For the text-containing cell, return its midpoint in [X, Y] coordinate format. 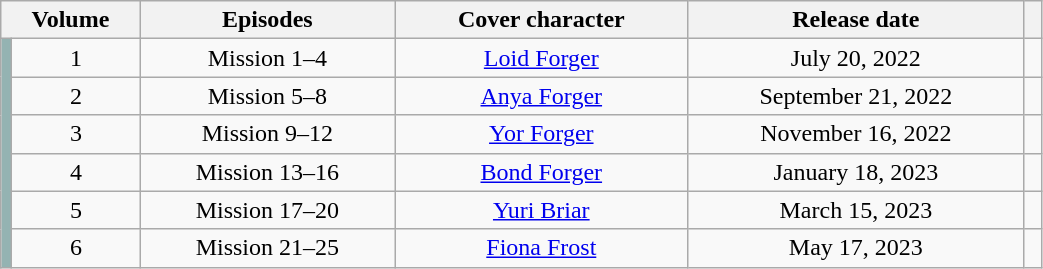
Mission 1–4 [268, 58]
May 17, 2023 [856, 248]
January 18, 2023 [856, 172]
2 [76, 96]
4 [76, 172]
Mission 17–20 [268, 210]
Loid Forger [542, 58]
Mission 5–8 [268, 96]
6 [76, 248]
Release date [856, 20]
Mission 9–12 [268, 134]
September 21, 2022 [856, 96]
1 [76, 58]
Cover character [542, 20]
November 16, 2022 [856, 134]
Volume [70, 20]
Yuri Briar [542, 210]
Mission 13–16 [268, 172]
5 [76, 210]
Mission 21–25 [268, 248]
March 15, 2023 [856, 210]
July 20, 2022 [856, 58]
Episodes [268, 20]
Fiona Frost [542, 248]
Yor Forger [542, 134]
3 [76, 134]
Bond Forger [542, 172]
Anya Forger [542, 96]
